Extract the (X, Y) coordinate from the center of the cell holding the provided text.  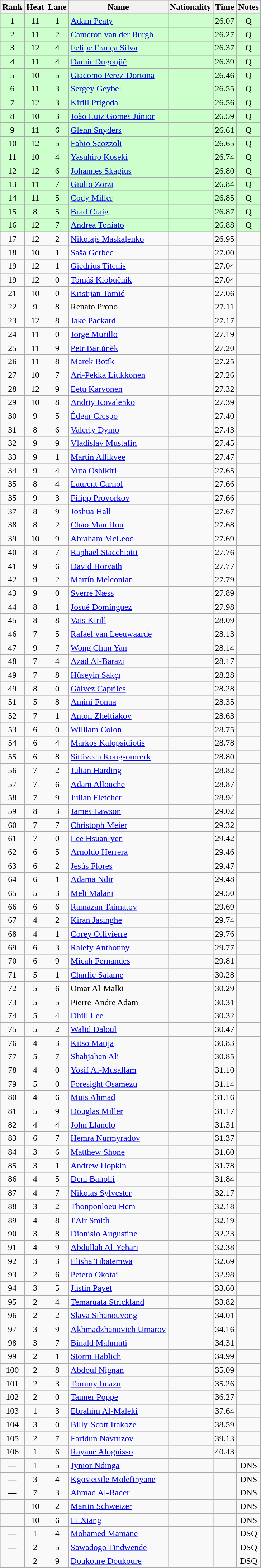
28.63 (224, 716)
27.47 (224, 457)
47 (12, 648)
106 (12, 1452)
77 (12, 1057)
92 (12, 1261)
Muis Ahmad (118, 1097)
31.16 (224, 1097)
Adam Allouche (118, 784)
82 (12, 1125)
Rafael van Leeuwaarde (118, 634)
32.69 (224, 1261)
Abdoul Nignan (118, 1370)
62 (12, 852)
53 (12, 729)
Micah Fernandes (118, 961)
40 (12, 552)
Kiran Jasinghe (118, 920)
66 (12, 907)
26.87 (224, 212)
30.31 (224, 1002)
34.16 (224, 1329)
46 (12, 634)
Shahjahan Ali (118, 1057)
28.17 (224, 661)
30.32 (224, 1015)
Yosif Al-Musallam (118, 1070)
24 (12, 334)
Vais Kirill (118, 621)
Abraham McLeod (118, 539)
Renato Prono (118, 307)
Nationality (190, 7)
Chao Man Hou (118, 525)
26.74 (224, 157)
Felipe França Silva (118, 48)
28.75 (224, 729)
29.46 (224, 852)
42 (12, 579)
54 (12, 743)
28.87 (224, 784)
31.10 (224, 1070)
Yuta Oshikiri (118, 471)
Ramazan Taimatov (118, 907)
27.20 (224, 348)
Martin Allikvee (118, 457)
Binald Mahmuti (118, 1343)
26.80 (224, 171)
27.89 (224, 593)
Giulio Zorzi (118, 184)
16 (12, 225)
41 (12, 566)
28.14 (224, 648)
Ralefy Anthonny (118, 947)
27.39 (224, 402)
27.00 (224, 252)
71 (12, 975)
76 (12, 1043)
James Lawson (118, 811)
34.01 (224, 1316)
45 (12, 621)
86 (12, 1179)
John Llanelo (118, 1125)
27 (12, 375)
Time (224, 7)
Johannes Skagius (118, 171)
14 (12, 198)
80 (12, 1097)
Temaruata Strickland (118, 1302)
30 (12, 416)
Dhill Lee (118, 1015)
Wong Chun Yan (118, 648)
57 (12, 784)
Name (118, 7)
26.84 (224, 184)
79 (12, 1084)
Storm Hablich (118, 1356)
29.81 (224, 961)
81 (12, 1111)
Nikolas Sylvester (118, 1193)
28.82 (224, 770)
31.78 (224, 1166)
Adam Peaty (118, 21)
32.19 (224, 1220)
31 (12, 430)
27.40 (224, 416)
Joshua Hall (118, 511)
Vladislav Mustafin (118, 443)
29.50 (224, 893)
96 (12, 1316)
29.69 (224, 907)
32.98 (224, 1275)
39.13 (224, 1438)
51 (12, 702)
Jake Packard (118, 320)
Ari-Pekka Liukkonen (118, 375)
59 (12, 811)
18 (12, 252)
Petero Okotai (118, 1275)
Azad Al-Barazi (118, 661)
33.60 (224, 1288)
Nikolajs Maskaļenko (118, 239)
Julian Fletcher (118, 797)
28 (12, 389)
67 (12, 920)
75 (12, 1029)
Ahmad Al-Bader (118, 1493)
25 (12, 348)
102 (12, 1397)
Omar Al-Malki (118, 988)
52 (12, 716)
Petr Bartůněk (118, 348)
70 (12, 961)
26.85 (224, 198)
Sittivech Kongsomrerk (118, 757)
28.80 (224, 757)
Douglas Miller (118, 1111)
58 (12, 797)
29 (12, 402)
83 (12, 1138)
28.78 (224, 743)
Walid Daloul (118, 1029)
Raphaël Stacchiotti (118, 552)
38.59 (224, 1424)
Cody Miller (118, 198)
89 (12, 1220)
Laurent Carnol (118, 484)
27.68 (224, 525)
27.32 (224, 389)
26.61 (224, 130)
26 (12, 361)
26.65 (224, 143)
31.84 (224, 1179)
31.60 (224, 1152)
Markos Kalopsidiotis (118, 743)
João Luiz Gomes Júnior (118, 116)
26.56 (224, 102)
26.37 (224, 48)
27.77 (224, 566)
87 (12, 1193)
26.46 (224, 75)
64 (12, 879)
69 (12, 947)
65 (12, 893)
Heat (35, 7)
28.09 (224, 621)
93 (12, 1275)
Dionisio Augustine (118, 1234)
38 (12, 525)
27.19 (224, 334)
Justin Payet (118, 1288)
27.17 (224, 320)
30.28 (224, 975)
Hüseyin Sakçı (118, 675)
Ebrahim Al-Maleki (118, 1411)
Matthew Shone (118, 1152)
Kitso Matija (118, 1043)
40.43 (224, 1452)
Gálvez Capriles (118, 689)
27.26 (224, 375)
Filipp Provorkov (118, 498)
37 (12, 511)
Giedrius Titenis (118, 266)
29.77 (224, 947)
Fabio Scozzoli (118, 143)
91 (12, 1247)
Elisha Tibatemwa (118, 1261)
32.17 (224, 1193)
31.14 (224, 1084)
Foresight Osamezu (118, 1084)
27.25 (224, 361)
33.82 (224, 1302)
29.32 (224, 825)
Slava Sihanouvong (118, 1316)
Hemra Nurmyradov (118, 1138)
68 (12, 934)
Jynior Ndinga (118, 1465)
Thonponloeu Hem (118, 1206)
94 (12, 1288)
100 (12, 1370)
Anton Zheltiakov (118, 716)
61 (12, 839)
104 (12, 1424)
Julian Harding (118, 770)
48 (12, 661)
27.69 (224, 539)
Adama Ndir (118, 879)
74 (12, 1015)
Lane (57, 7)
Meli Malani (118, 893)
27.65 (224, 471)
Li Xiang (118, 1520)
26.39 (224, 62)
Mohamed Mamane (118, 1534)
44 (12, 607)
98 (12, 1343)
27.06 (224, 293)
Christoph Meier (118, 825)
32.18 (224, 1206)
27.98 (224, 607)
Amini Fonua (118, 702)
26.95 (224, 239)
34 (12, 471)
35.26 (224, 1384)
90 (12, 1234)
105 (12, 1438)
97 (12, 1329)
103 (12, 1411)
35.09 (224, 1370)
Notes (248, 7)
Arnoldo Herrera (118, 852)
30.47 (224, 1029)
101 (12, 1384)
Andrew Hopkin (118, 1166)
William Colon (118, 729)
27.11 (224, 307)
Damir Dugonjič (118, 62)
55 (12, 757)
27.43 (224, 430)
27.76 (224, 552)
Valeriy Dymo (118, 430)
Tanner Poppe (118, 1397)
28.35 (224, 702)
31.31 (224, 1125)
26.07 (224, 21)
David Horvath (118, 566)
Jesús Flores (118, 866)
Pierre-Andre Adam (118, 1002)
60 (12, 825)
34.99 (224, 1356)
72 (12, 988)
Tomáš Klobučník (118, 280)
Rayane Alognisso (118, 1452)
Abdullah Al-Yehari (118, 1247)
23 (12, 320)
Brad Craig (118, 212)
Marek Botík (118, 361)
Sverre Næss (118, 593)
29.02 (224, 811)
Andrea Toniato (118, 225)
Andriy Kovalenko (118, 402)
27.67 (224, 511)
36.27 (224, 1397)
29.47 (224, 866)
73 (12, 1002)
33 (12, 457)
Charlie Salame (118, 975)
Eetu Karvonen (118, 389)
29.76 (224, 934)
26.55 (224, 89)
Rank (12, 7)
22 (12, 307)
J'Air Smith (118, 1220)
Lee Hsuan-yen (118, 839)
Jorge Murillo (118, 334)
Corey Ollivierre (118, 934)
Martin Schweizer (118, 1506)
34.31 (224, 1343)
27.79 (224, 579)
88 (12, 1206)
Deni Baholli (118, 1179)
17 (12, 239)
78 (12, 1070)
Saša Gerbec (118, 252)
29.48 (224, 879)
30.83 (224, 1043)
Giacomo Perez-Dortona (118, 75)
Akhmadzhanovich Umarov (118, 1329)
85 (12, 1166)
32 (12, 443)
26.27 (224, 34)
Doukoure Doukoure (118, 1561)
31.17 (224, 1111)
30.85 (224, 1057)
Édgar Crespo (118, 416)
Tommy Imazu (118, 1384)
43 (12, 593)
Josué Domínguez (118, 607)
Martín Melconian (118, 579)
Glenn Snyders (118, 130)
Kirill Prigoda (118, 102)
63 (12, 866)
26.88 (224, 225)
95 (12, 1302)
30.29 (224, 988)
28.94 (224, 797)
Billy-Scott Irakoze (118, 1424)
56 (12, 770)
28.13 (224, 634)
99 (12, 1356)
Kristijan Tomić (118, 293)
13 (12, 184)
Faridun Navruzov (118, 1438)
39 (12, 539)
Sawadogo Tindwende (118, 1547)
31.37 (224, 1138)
Kgosietsile Molefinyane (118, 1479)
26.59 (224, 116)
Sergey Geybel (118, 89)
29.74 (224, 920)
21 (12, 293)
32.23 (224, 1234)
Cameron van der Burgh (118, 34)
32.38 (224, 1247)
27.45 (224, 443)
Yasuhiro Koseki (118, 157)
84 (12, 1152)
29.42 (224, 839)
37.64 (224, 1411)
15 (12, 212)
